For the text-containing cell, return its midpoint in (X, Y) coordinate format. 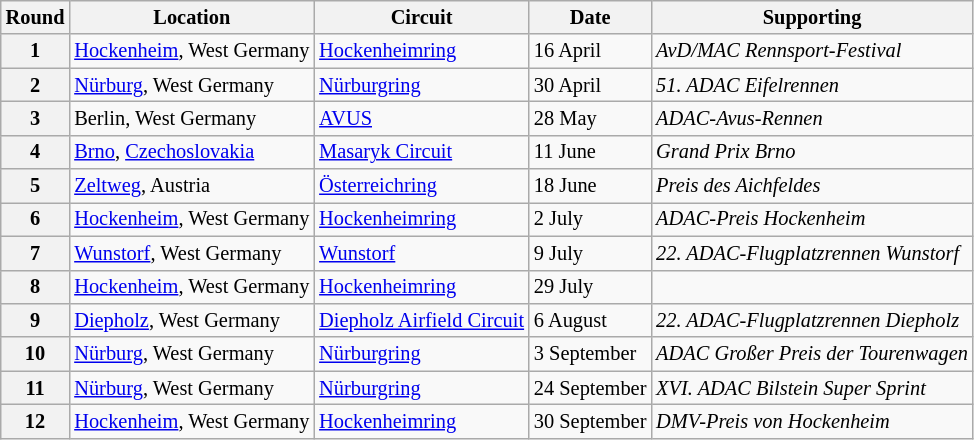
30 April (590, 85)
Date (590, 17)
28 May (590, 118)
Preis des Aichfeldes (812, 186)
AvD/MAC Rennsport-Festival (812, 51)
Grand Prix Brno (812, 152)
7 (36, 253)
8 (36, 287)
18 June (590, 186)
11 June (590, 152)
Masaryk Circuit (422, 152)
ADAC-Preis Hockenheim (812, 219)
AVUS (422, 118)
22. ADAC-Flugplatzrennen Diepholz (812, 320)
16 April (590, 51)
1 (36, 51)
XVI. ADAC Bilstein Super Sprint (812, 388)
Diepholz, West Germany (192, 320)
9 (36, 320)
Österreichring (422, 186)
22. ADAC-Flugplatzrennen Wunstorf (812, 253)
Location (192, 17)
10 (36, 354)
6 (36, 219)
51. ADAC Eifelrennen (812, 85)
Wunstorf, West Germany (192, 253)
Berlin, West Germany (192, 118)
Circuit (422, 17)
6 August (590, 320)
Zeltweg, Austria (192, 186)
30 September (590, 421)
Brno, Czechoslovakia (192, 152)
11 (36, 388)
2 July (590, 219)
29 July (590, 287)
ADAC Großer Preis der Tourenwagen (812, 354)
2 (36, 85)
ADAC-Avus-Rennen (812, 118)
Wunstorf (422, 253)
5 (36, 186)
9 July (590, 253)
4 (36, 152)
Supporting (812, 17)
Diepholz Airfield Circuit (422, 320)
3 September (590, 354)
12 (36, 421)
Round (36, 17)
DMV-Preis von Hockenheim (812, 421)
3 (36, 118)
24 September (590, 388)
